Return the [X, Y] coordinate for the center point of the cell that contains the specified text.  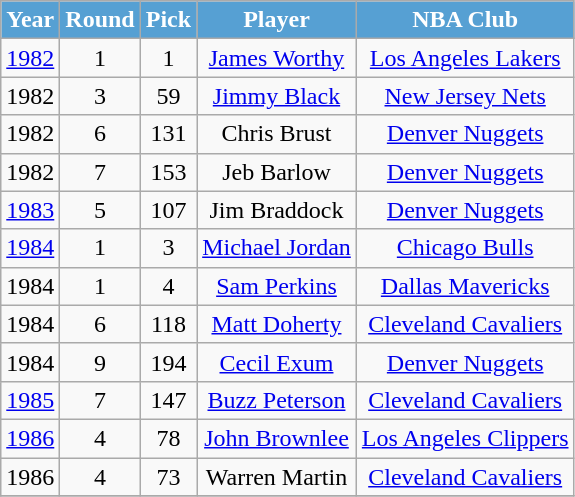
Dallas Mavericks [465, 286]
Jimmy Black [277, 96]
153 [168, 172]
Los Angeles Lakers [465, 58]
Round [100, 20]
Year [30, 20]
NBA Club [465, 20]
Warren Martin [277, 477]
5 [100, 210]
194 [168, 362]
147 [168, 400]
Pick [168, 20]
1985 [30, 400]
Cecil Exum [277, 362]
Chris Brust [277, 134]
Michael Jordan [277, 248]
Jim Braddock [277, 210]
John Brownlee [277, 438]
1983 [30, 210]
9 [100, 362]
James Worthy [277, 58]
118 [168, 324]
Matt Doherty [277, 324]
78 [168, 438]
Player [277, 20]
Los Angeles Clippers [465, 438]
Sam Perkins [277, 286]
59 [168, 96]
73 [168, 477]
131 [168, 134]
Jeb Barlow [277, 172]
New Jersey Nets [465, 96]
107 [168, 210]
Chicago Bulls [465, 248]
Buzz Peterson [277, 400]
